Pinpoint the cell where the given text exists, returning its [x, y] midpoint coordinate. 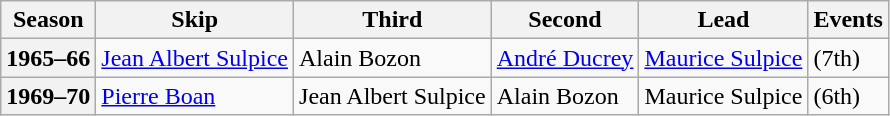
Events [848, 20]
1969–70 [48, 96]
1965–66 [48, 58]
Season [48, 20]
André Ducrey [565, 58]
Pierre Boan [195, 96]
(7th) [848, 58]
Second [565, 20]
Skip [195, 20]
Lead [724, 20]
Third [393, 20]
(6th) [848, 96]
